Output the (X, Y) coordinate of the center of the cell containing the given text.  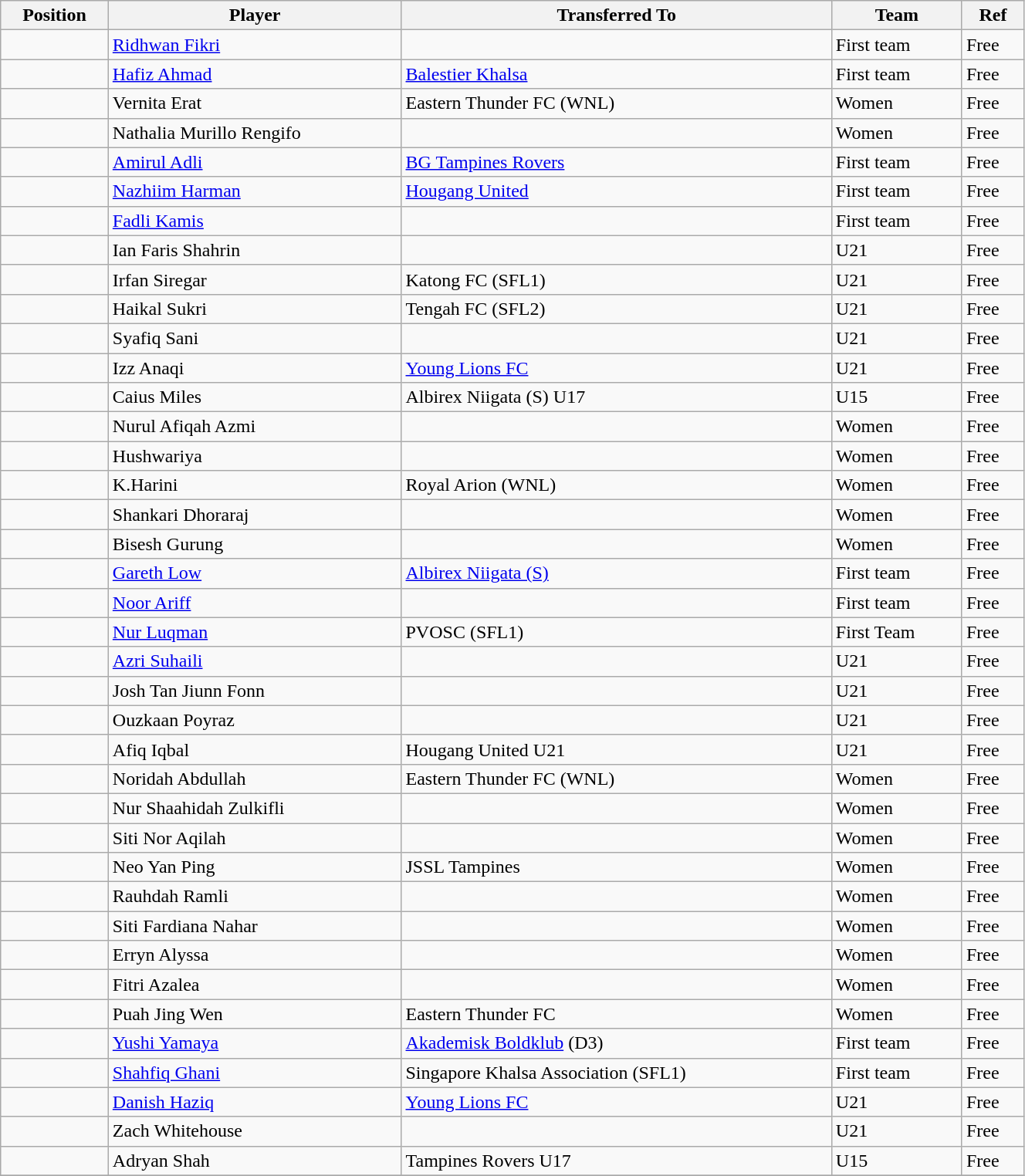
Gareth Low (255, 573)
Ouzkaan Poyraz (255, 720)
Royal Arion (WNL) (616, 485)
Akademisk Boldklub (D3) (616, 1043)
Hougang United U21 (616, 749)
Eastern Thunder FC (616, 1014)
BG Tampines Rovers (616, 162)
Player (255, 15)
Haikal Sukri (255, 309)
Tengah FC (SFL2) (616, 309)
Hougang United (616, 191)
Neo Yan Ping (255, 867)
Bisesh Gurung (255, 544)
Siti Fardiana Nahar (255, 926)
Rauhdah Ramli (255, 897)
K.Harini (255, 485)
Nazhiim Harman (255, 191)
Amirul Adli (255, 162)
Puah Jing Wen (255, 1014)
Albirex Niigata (S) U17 (616, 397)
Adryan Shah (255, 1161)
Zach Whitehouse (255, 1131)
Josh Tan Jiunn Fonn (255, 691)
Shankari Dhoraraj (255, 515)
Afiq Iqbal (255, 749)
Tampines Rovers U17 (616, 1161)
Ridhwan Fikri (255, 45)
Singapore Khalsa Association (SFL1) (616, 1073)
Caius Miles (255, 397)
Nurul Afiqah Azmi (255, 427)
Katong FC (SFL1) (616, 279)
Shahfiq Ghani (255, 1073)
Ref (993, 15)
Noor Ariff (255, 603)
Yushi Yamaya (255, 1043)
PVOSC (SFL1) (616, 632)
Syafiq Sani (255, 338)
JSSL Tampines (616, 867)
First Team (897, 632)
Nur Shaahidah Zulkifli (255, 808)
Danish Haziq (255, 1102)
Transferred To (616, 15)
Irfan Siregar (255, 279)
Ian Faris Shahrin (255, 250)
Siti Nor Aqilah (255, 837)
Vernita Erat (255, 103)
Azri Suhaili (255, 661)
Balestier Khalsa (616, 74)
Fadli Kamis (255, 221)
Hafiz Ahmad (255, 74)
Noridah Abdullah (255, 779)
Nur Luqman (255, 632)
Fitri Azalea (255, 985)
Nathalia Murillo Rengifo (255, 133)
Izz Anaqi (255, 368)
Team (897, 15)
Albirex Niigata (S) (616, 573)
Hushwariya (255, 456)
Position (55, 15)
Erryn Alyssa (255, 955)
